For the text-containing cell, return its midpoint in [X, Y] coordinate format. 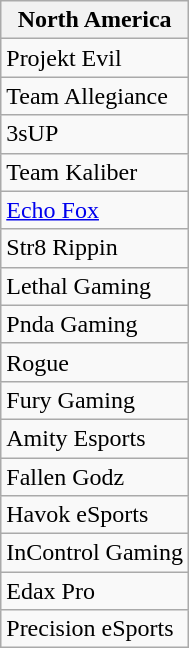
North America [95, 20]
Team Kaliber [95, 172]
Str8 Rippin [95, 248]
Amity Esports [95, 438]
Projekt Evil [95, 58]
Echo Fox [95, 210]
Rogue [95, 362]
Pnda Gaming [95, 324]
Fury Gaming [95, 400]
InControl Gaming [95, 553]
Havok eSports [95, 515]
Lethal Gaming [95, 286]
Edax Pro [95, 591]
Fallen Godz [95, 477]
Team Allegiance [95, 96]
3sUP [95, 134]
Precision eSports [95, 629]
